Locate the cell with the specified text and output its (X, Y) center coordinate. 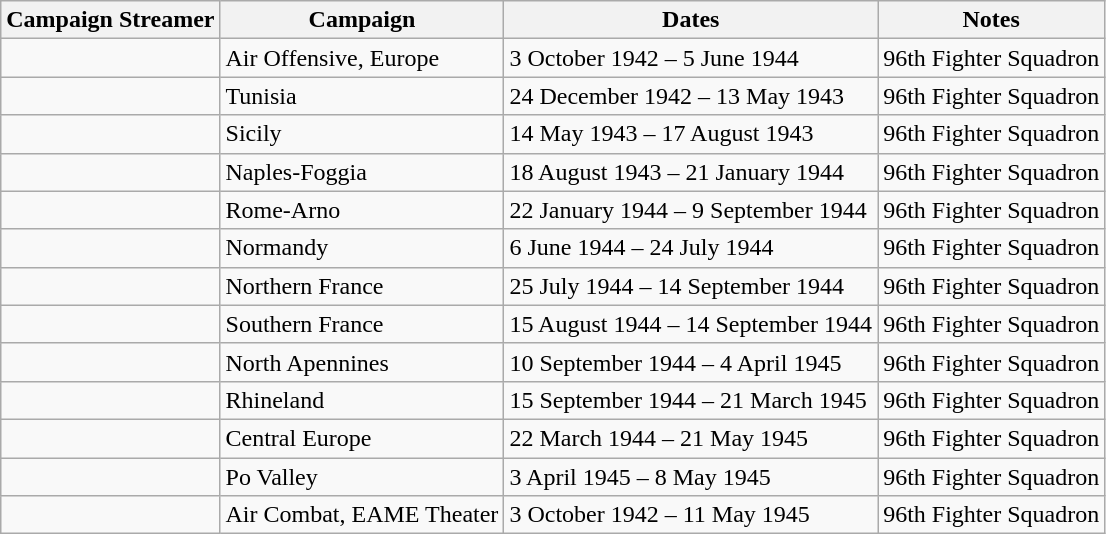
Campaign Streamer (110, 20)
10 September 1944 – 4 April 1945 (691, 362)
3 April 1945 – 8 May 1945 (691, 477)
24 December 1942 – 13 May 1943 (691, 96)
Po Valley (362, 477)
15 August 1944 – 14 September 1944 (691, 324)
14 May 1943 – 17 August 1943 (691, 134)
15 September 1944 – 21 March 1945 (691, 400)
18 August 1943 – 21 January 1944 (691, 172)
Normandy (362, 248)
Central Europe (362, 438)
Air Offensive, Europe (362, 58)
Air Combat, EAME Theater (362, 515)
Sicily (362, 134)
Northern France (362, 286)
North Apennines (362, 362)
Tunisia (362, 96)
Naples-Foggia (362, 172)
3 October 1942 – 11 May 1945 (691, 515)
Southern France (362, 324)
Rhineland (362, 400)
Dates (691, 20)
22 March 1944 – 21 May 1945 (691, 438)
Rome-Arno (362, 210)
Notes (992, 20)
6 June 1944 – 24 July 1944 (691, 248)
25 July 1944 – 14 September 1944 (691, 286)
Campaign (362, 20)
22 January 1944 – 9 September 1944 (691, 210)
3 October 1942 – 5 June 1944 (691, 58)
